Output the (X, Y) coordinate of the center of the cell containing the given text.  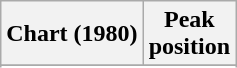
Chart (1980) (72, 34)
Peakposition (189, 34)
